For the text-containing cell, return its midpoint in [x, y] coordinate format. 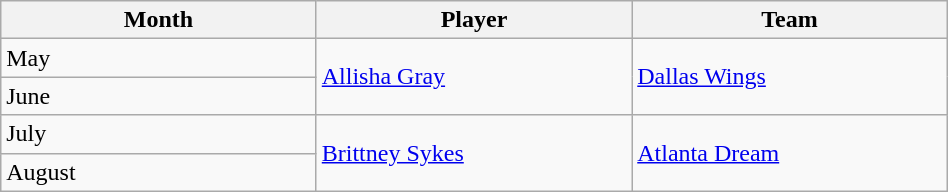
Month [158, 20]
Dallas Wings [790, 77]
August [158, 172]
Team [790, 20]
July [158, 134]
May [158, 58]
Brittney Sykes [474, 153]
Allisha Gray [474, 77]
June [158, 96]
Player [474, 20]
Atlanta Dream [790, 153]
